For the text-containing cell, return its midpoint in [x, y] coordinate format. 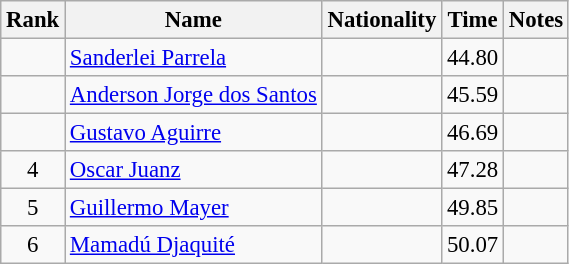
Gustavo Aguirre [194, 133]
Notes [536, 20]
Anderson Jorge dos Santos [194, 95]
49.85 [473, 208]
45.59 [473, 95]
Guillermo Mayer [194, 208]
50.07 [473, 245]
Name [194, 20]
44.80 [473, 58]
46.69 [473, 133]
5 [33, 208]
Mamadú Djaquité [194, 245]
Oscar Juanz [194, 170]
6 [33, 245]
47.28 [473, 170]
Sanderlei Parrela [194, 58]
Nationality [382, 20]
Time [473, 20]
4 [33, 170]
Rank [33, 20]
